Locate the cell with the specified text and output its (x, y) center coordinate. 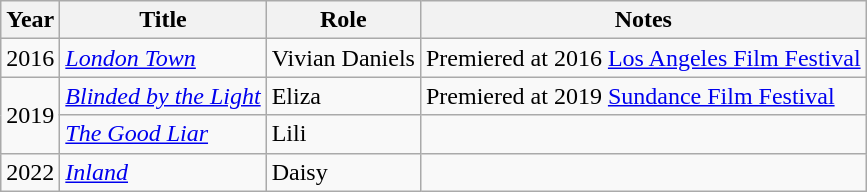
Premiered at 2016 Los Angeles Film Festival (643, 58)
Blinded by the Light (163, 96)
2022 (30, 172)
2016 (30, 58)
Title (163, 20)
Premiered at 2019 Sundance Film Festival (643, 96)
Year (30, 20)
Inland (163, 172)
2019 (30, 115)
Vivian Daniels (343, 58)
The Good Liar (163, 134)
Eliza (343, 96)
Role (343, 20)
Notes (643, 20)
Lili (343, 134)
London Town (163, 58)
Daisy (343, 172)
